Identify which cell holds the provided text, then report its [X, Y] central coordinate. 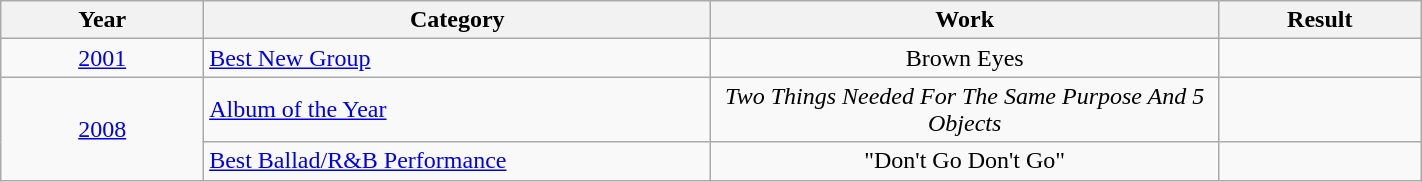
Work [964, 20]
"Don't Go Don't Go" [964, 161]
Best New Group [458, 58]
2008 [102, 128]
Brown Eyes [964, 58]
Category [458, 20]
Year [102, 20]
2001 [102, 58]
Album of the Year [458, 110]
Result [1320, 20]
Two Things Needed For The Same Purpose And 5 Objects [964, 110]
Best Ballad/R&B Performance [458, 161]
